Return the (x, y) coordinate for the center point of the cell that contains the specified text.  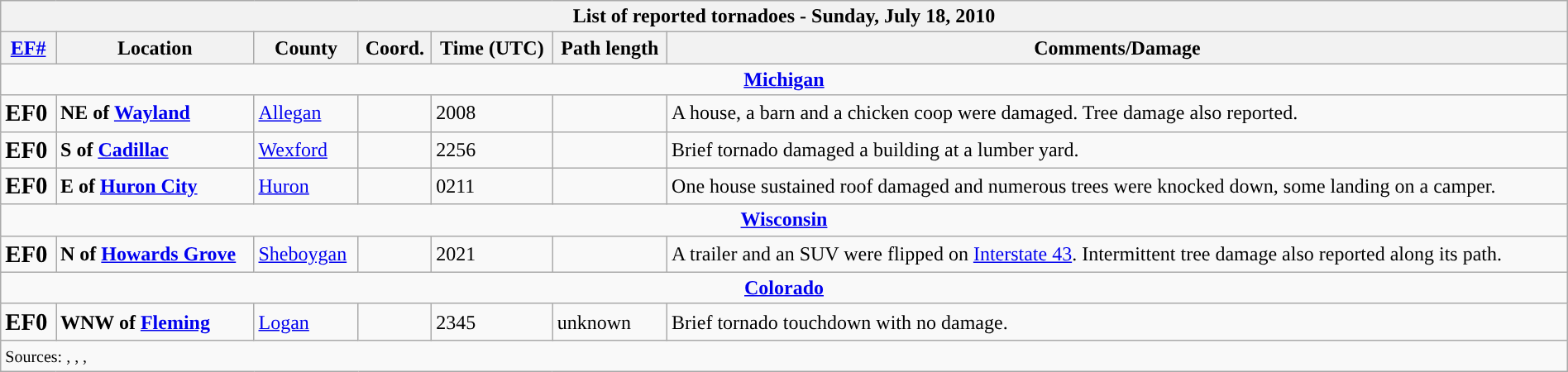
EF# (28, 48)
NE of Wayland (155, 113)
A trailer and an SUV were flipped on Interstate 43. Intermittent tree damage also reported along its path. (1118, 254)
Colorado (784, 288)
2345 (493, 322)
E of Huron City (155, 186)
Comments/Damage (1118, 48)
2021 (493, 254)
County (306, 48)
Logan (306, 322)
Sheboygan (306, 254)
0211 (493, 186)
Allegan (306, 113)
2008 (493, 113)
Time (UTC) (493, 48)
One house sustained roof damaged and numerous trees were knocked down, some landing on a camper. (1118, 186)
Wexford (306, 150)
Huron (306, 186)
Location (155, 48)
S of Cadillac (155, 150)
List of reported tornadoes - Sunday, July 18, 2010 (784, 17)
A house, a barn and a chicken coop were damaged. Tree damage also reported. (1118, 113)
WNW of Fleming (155, 322)
N of Howards Grove (155, 254)
Brief tornado damaged a building at a lumber yard. (1118, 150)
Michigan (784, 79)
2256 (493, 150)
Sources: , , , (784, 355)
Wisconsin (784, 220)
Coord. (394, 48)
Brief tornado touchdown with no damage. (1118, 322)
Path length (610, 48)
unknown (610, 322)
